Return [X, Y] of the center of cell containing provided text 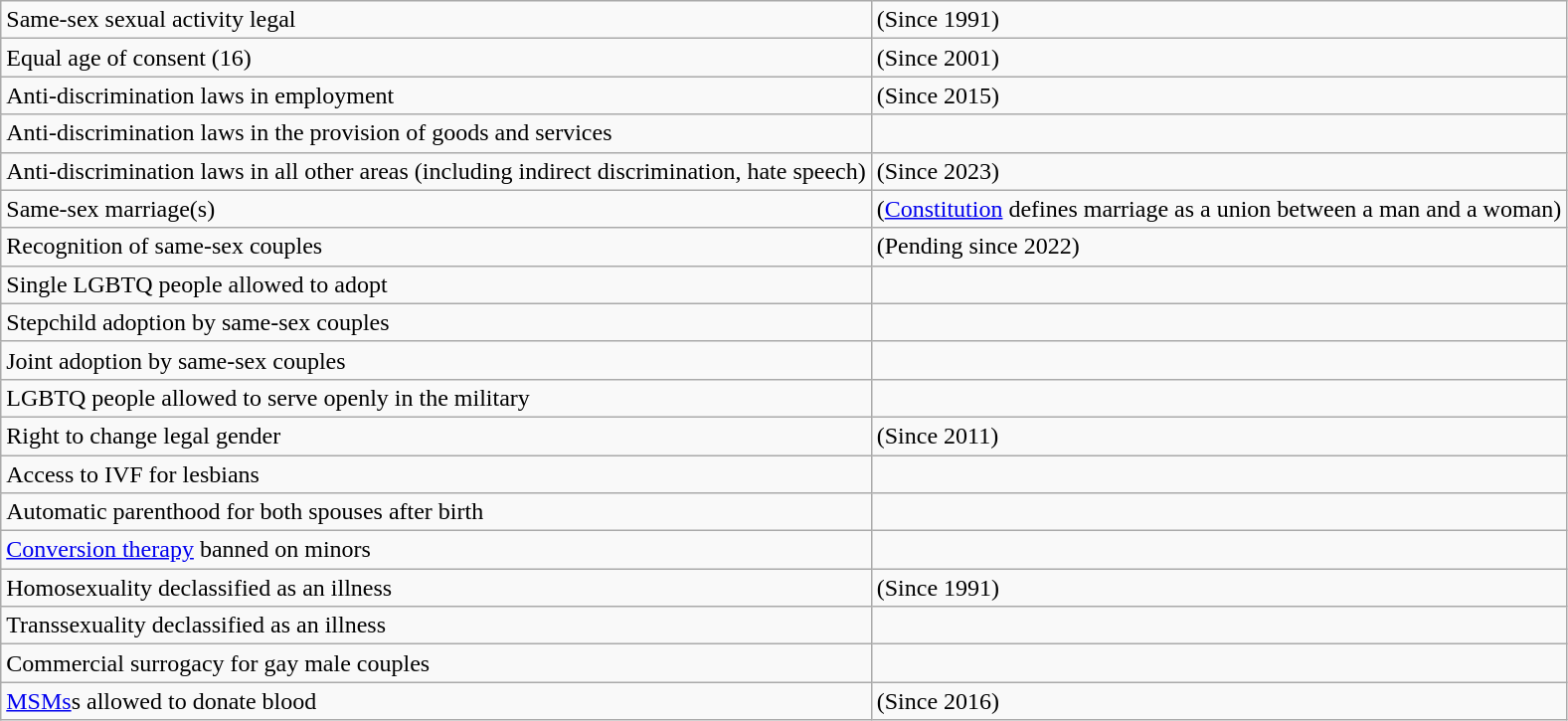
Anti-discrimination laws in employment [436, 95]
Access to IVF for lesbians [436, 474]
Single LGBTQ people allowed to adopt [436, 284]
(Since 2011) [1219, 436]
Stepchild adoption by same-sex couples [436, 322]
(Pending since 2022) [1219, 247]
Right to change legal gender [436, 436]
Equal age of consent (16) [436, 58]
Same-sex sexual activity legal [436, 20]
Joint adoption by same-sex couples [436, 360]
Conversion therapy banned on minors [436, 550]
(Constitution defines marriage as a union between a man and a woman) [1219, 209]
Recognition of same-sex couples [436, 247]
Anti-discrimination laws in all other areas (including indirect discrimination, hate speech) [436, 171]
Anti-discrimination laws in the provision of goods and services [436, 133]
(Since 2023) [1219, 171]
Transsexuality declassified as an illness [436, 626]
LGBTQ people allowed to serve openly in the military [436, 398]
MSMss allowed to donate blood [436, 701]
Same-sex marriage(s) [436, 209]
Homosexuality declassified as an illness [436, 588]
(Since 2016) [1219, 701]
(Since 2001) [1219, 58]
Automatic parenthood for both spouses after birth [436, 512]
Commercial surrogacy for gay male couples [436, 663]
(Since 2015) [1219, 95]
